Scan for the cell matching the given text and deliver its (x, y) coordinate at center. 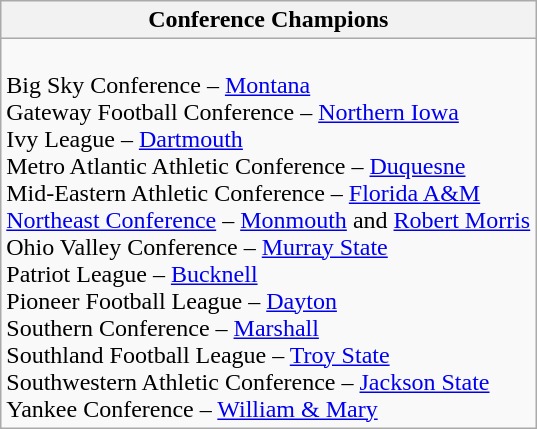
Conference Champions (268, 20)
